Extract the (x, y) coordinate from the center of the cell holding the provided text.  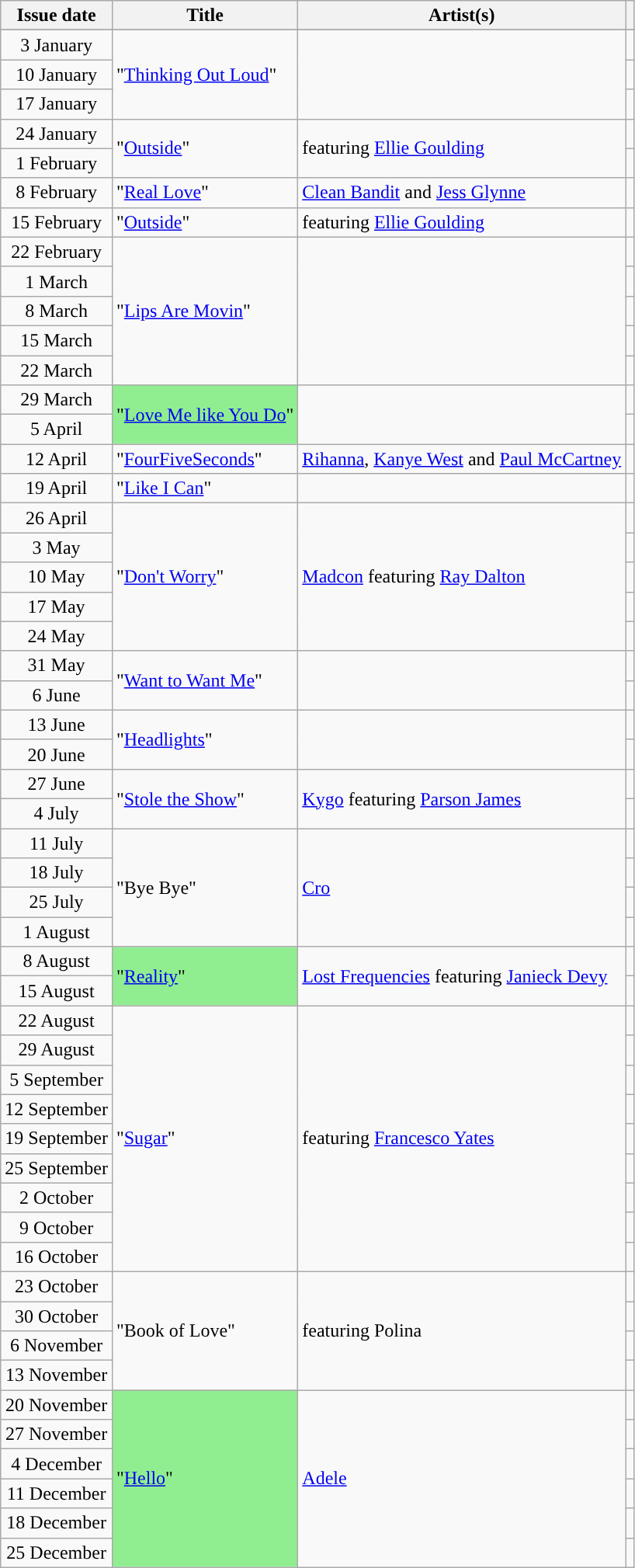
12 September (57, 1109)
"Lips Are Movin" (205, 311)
Issue date (57, 16)
11 December (57, 1493)
5 April (57, 429)
23 October (57, 1286)
"FourFiveSeconds" (205, 459)
featuring Francesco Yates (462, 1139)
24 January (57, 134)
20 June (57, 754)
"Book of Love" (205, 1330)
26 April (57, 518)
15 August (57, 991)
"Real Love" (205, 193)
19 September (57, 1139)
12 April (57, 459)
1 March (57, 281)
Kygo featuring Parson James (462, 798)
"Love Me like You Do" (205, 415)
16 October (57, 1257)
22 February (57, 252)
25 December (57, 1552)
29 August (57, 1050)
Artist(s) (462, 16)
3 May (57, 548)
15 March (57, 340)
"Hello" (205, 1479)
13 June (57, 725)
17 January (57, 104)
Clean Bandit and Jess Glynne (462, 193)
2 October (57, 1198)
Cro (462, 887)
"Headlights" (205, 739)
27 June (57, 784)
19 April (57, 488)
25 September (57, 1168)
Rihanna, Kanye West and Paul McCartney (462, 459)
3 January (57, 45)
15 February (57, 222)
27 November (57, 1434)
Lost Frequencies featuring Janieck Devy (462, 976)
6 November (57, 1346)
1 August (57, 932)
30 October (57, 1316)
"Want to Want Me" (205, 680)
8 August (57, 961)
4 July (57, 813)
9 October (57, 1227)
20 November (57, 1405)
18 July (57, 873)
"Don't Worry" (205, 577)
"Like I Can" (205, 488)
29 March (57, 400)
Title (205, 16)
17 May (57, 607)
"Reality" (205, 976)
11 July (57, 843)
24 May (57, 636)
10 January (57, 75)
"Bye Bye" (205, 887)
Adele (462, 1479)
31 May (57, 666)
"Sugar" (205, 1139)
13 November (57, 1375)
10 May (57, 577)
"Thinking Out Loud" (205, 75)
5 September (57, 1080)
18 December (57, 1523)
"Stole the Show" (205, 798)
25 July (57, 902)
4 December (57, 1464)
featuring Polina (462, 1330)
Madcon featuring Ray Dalton (462, 577)
22 March (57, 370)
8 March (57, 311)
1 February (57, 163)
8 February (57, 193)
22 August (57, 1020)
6 June (57, 695)
